Pinpoint the cell where the given text exists, returning its (X, Y) midpoint coordinate. 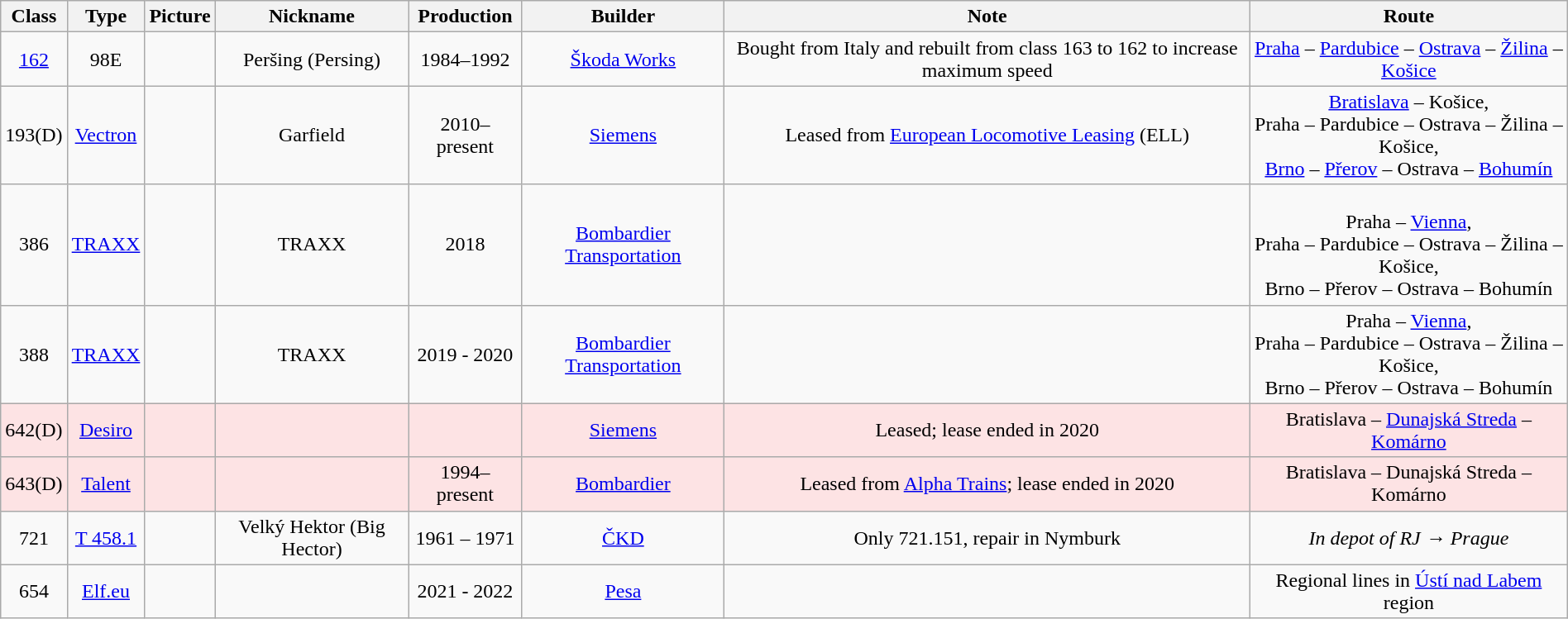
2010–present (465, 136)
Garfield (312, 136)
98E (106, 60)
Builder (624, 17)
ČKD (624, 537)
1984–1992 (465, 60)
Desiro (106, 430)
Bratislava – Košice, Praha – Pardubice – Ostrava – Žilina – Košice, Brno – Přerov – Ostrava – Bohumín (1409, 136)
386 (34, 245)
Vectron (106, 136)
Bought from Italy and rebuilt from class 163 to 162 to increase maximum speed (987, 60)
Type (106, 17)
Production (465, 17)
2018 (465, 245)
In depot of RJ → Prague (1409, 537)
Leased from Alpha Trains; lease ended in 2020 (987, 484)
Nickname (312, 17)
Bombardier (624, 484)
Peršing (Persing) (312, 60)
Route (1409, 17)
Note (987, 17)
162 (34, 60)
1961 – 1971 (465, 537)
Škoda Works (624, 60)
Velký Hektor (Big Hector) (312, 537)
2021 - 2022 (465, 592)
Picture (180, 17)
Leased; lease ended in 2020 (987, 430)
193(D) (34, 136)
1994–present (465, 484)
2019 - 2020 (465, 354)
Regional lines in Ústí nad Labem region (1409, 592)
Only 721.151, repair in Nymburk (987, 537)
Leased from European Locomotive Leasing (ELL) (987, 136)
Elf.eu (106, 592)
T 458.1 (106, 537)
Praha – Pardubice – Ostrava – Žilina – Košice (1409, 60)
Pesa (624, 592)
654 (34, 592)
388 (34, 354)
721 (34, 537)
643(D) (34, 484)
Class (34, 17)
Talent (106, 484)
642(D) (34, 430)
